Provide the (x, y) coordinate of the cell's center where the given text is located.  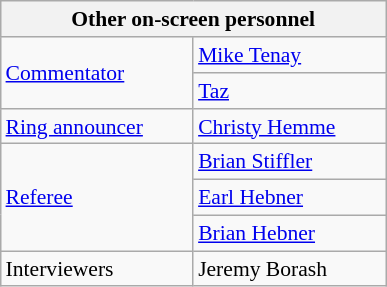
Other on-screen personnel (194, 19)
Referee (98, 198)
Brian Stiffler (290, 162)
Brian Hebner (290, 233)
Taz (290, 91)
Jeremy Borash (290, 269)
Mike Tenay (290, 55)
Ring announcer (98, 126)
Earl Hebner (290, 197)
Interviewers (98, 269)
Commentator (98, 72)
Christy Hemme (290, 126)
